Capture the cell that displays the provided text and extract its (x, y) central coordinate. 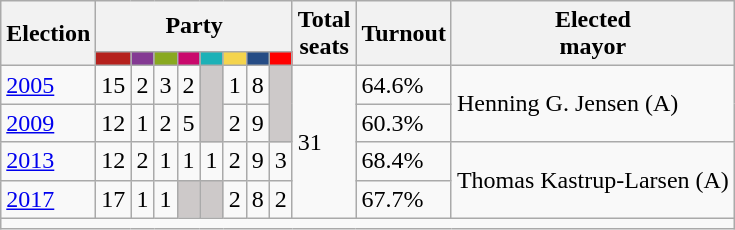
17 (114, 199)
60.3% (404, 123)
5 (188, 123)
2013 (48, 161)
Totalseats (324, 34)
Electedmayor (592, 34)
64.6% (404, 85)
Thomas Kastrup-Larsen (A) (592, 180)
68.4% (404, 161)
2005 (48, 85)
Turnout (404, 34)
15 (114, 85)
31 (324, 142)
Party (194, 26)
2017 (48, 199)
Henning G. Jensen (A) (592, 104)
67.7% (404, 199)
Election (48, 34)
2009 (48, 123)
